Return (x, y) of the center of cell containing provided text 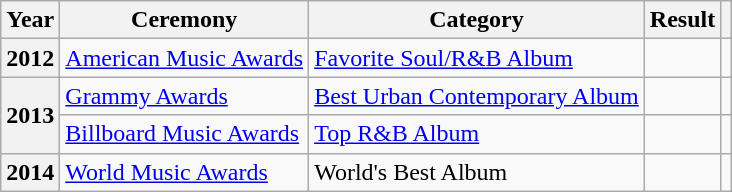
Category (477, 20)
Billboard Music Awards (184, 134)
Year (30, 20)
American Music Awards (184, 58)
Top R&B Album (477, 134)
Favorite Soul/R&B Album (477, 58)
Result (682, 20)
World's Best Album (477, 172)
Best Urban Contemporary Album (477, 96)
2014 (30, 172)
Ceremony (184, 20)
2012 (30, 58)
World Music Awards (184, 172)
Grammy Awards (184, 96)
2013 (30, 115)
